Locate the cell with the specified text and output its (x, y) center coordinate. 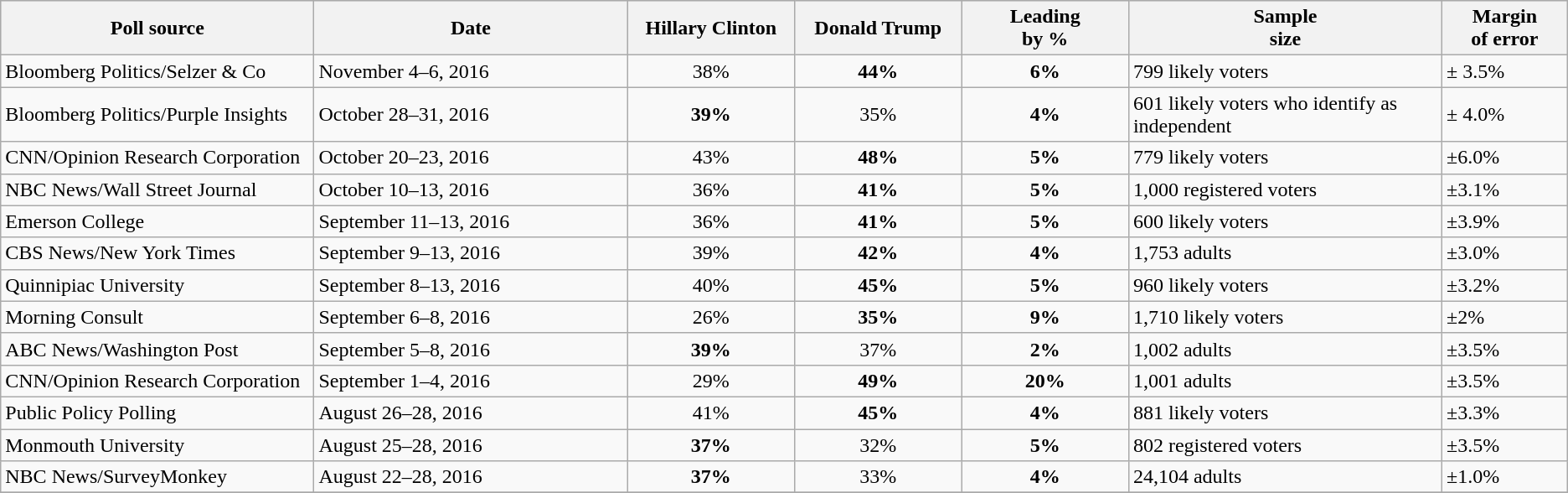
September 5–8, 2016 (471, 349)
Bloomberg Politics/Selzer & Co (157, 71)
779 likely voters (1285, 158)
Emerson College (157, 221)
September 1–4, 2016 (471, 381)
Morning Consult (157, 317)
24,104 adults (1285, 477)
43% (710, 158)
±1.0% (1505, 477)
±3.2% (1505, 285)
August 22–28, 2016 (471, 477)
49% (878, 381)
CBS News/New York Times (157, 253)
October 28–31, 2016 (471, 114)
August 26–28, 2016 (471, 413)
6% (1045, 71)
±6.0% (1505, 158)
1,710 likely voters (1285, 317)
±3.1% (1505, 189)
Date (471, 29)
799 likely voters (1285, 71)
1,000 registered voters (1285, 189)
29% (710, 381)
October 20–23, 2016 (471, 158)
Leadingby % (1045, 29)
± 4.0% (1505, 114)
ABC News/Washington Post (157, 349)
26% (710, 317)
33% (878, 477)
38% (710, 71)
± 3.5% (1505, 71)
Quinnipiac University (157, 285)
October 10–13, 2016 (471, 189)
1,002 adults (1285, 349)
Donald Trump (878, 29)
960 likely voters (1285, 285)
48% (878, 158)
601 likely voters who identify as independent (1285, 114)
Public Policy Polling (157, 413)
September 11–13, 2016 (471, 221)
Bloomberg Politics/Purple Insights (157, 114)
Hillary Clinton (710, 29)
September 6–8, 2016 (471, 317)
881 likely voters (1285, 413)
August 25–28, 2016 (471, 445)
±2% (1505, 317)
Marginof error (1505, 29)
Poll source (157, 29)
32% (878, 445)
September 8–13, 2016 (471, 285)
44% (878, 71)
40% (710, 285)
802 registered voters (1285, 445)
9% (1045, 317)
20% (1045, 381)
NBC News/SurveyMonkey (157, 477)
Monmouth University (157, 445)
November 4–6, 2016 (471, 71)
±3.0% (1505, 253)
Samplesize (1285, 29)
±3.9% (1505, 221)
September 9–13, 2016 (471, 253)
±3.3% (1505, 413)
600 likely voters (1285, 221)
1,753 adults (1285, 253)
2% (1045, 349)
42% (878, 253)
1,001 adults (1285, 381)
NBC News/Wall Street Journal (157, 189)
